Detect which cell encompasses the target text, then output its [x, y] center coordinate. 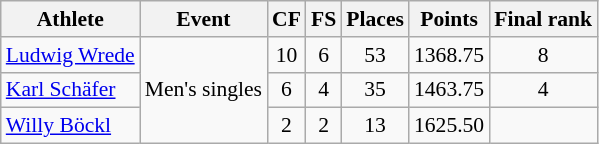
Ludwig Wrede [70, 55]
Athlete [70, 19]
Final rank [543, 19]
Willy Böckl [70, 126]
Points [449, 19]
Event [204, 19]
Men's singles [204, 90]
1368.75 [449, 55]
Places [375, 19]
8 [543, 55]
1625.50 [449, 126]
Karl Schäfer [70, 90]
1463.75 [449, 90]
FS [324, 19]
35 [375, 90]
10 [286, 55]
CF [286, 19]
53 [375, 55]
13 [375, 126]
